Capture the cell that displays the provided text and extract its [X, Y] central coordinate. 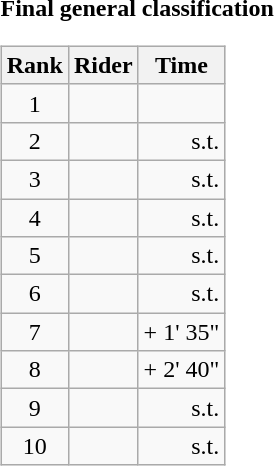
7 [34, 332]
Rider [103, 65]
1 [34, 103]
10 [34, 446]
8 [34, 370]
4 [34, 217]
3 [34, 179]
+ 2' 40" [182, 370]
6 [34, 294]
9 [34, 408]
Time [182, 65]
5 [34, 256]
Rank [34, 65]
+ 1' 35" [182, 332]
2 [34, 141]
